Search for the cell housing the specified text and yield its (x, y) center coordinate. 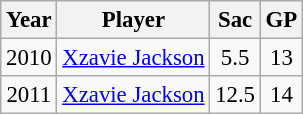
14 (281, 95)
Player (134, 20)
Sac (235, 20)
2011 (29, 95)
12.5 (235, 95)
Year (29, 20)
2010 (29, 58)
5.5 (235, 58)
GP (281, 20)
13 (281, 58)
